Identify which cell holds the provided text, then report its [X, Y] central coordinate. 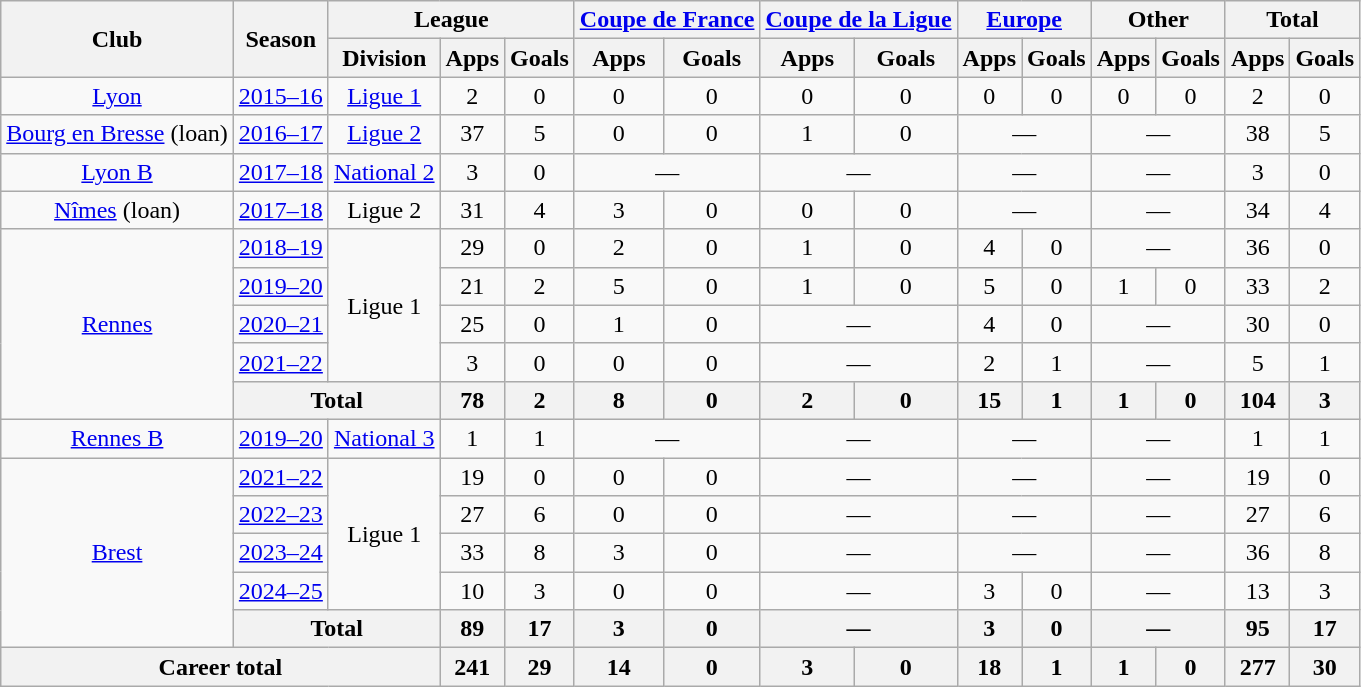
15 [989, 400]
2016–17 [280, 134]
Lyon B [118, 172]
21 [472, 286]
Brest [118, 553]
Europe [1024, 20]
Rennes [118, 324]
Coupe de France [667, 20]
2023–24 [280, 553]
Season [280, 39]
2022–23 [280, 515]
34 [1257, 210]
Rennes B [118, 438]
38 [1257, 134]
2018–19 [280, 248]
League [451, 20]
13 [1257, 591]
78 [472, 400]
Career total [220, 667]
277 [1257, 667]
Division [384, 58]
89 [472, 629]
14 [618, 667]
National 2 [384, 172]
Bourg en Bresse (loan) [118, 134]
2020–21 [280, 324]
31 [472, 210]
10 [472, 591]
104 [1257, 400]
Club [118, 39]
37 [472, 134]
241 [472, 667]
2024–25 [280, 591]
Nîmes (loan) [118, 210]
Lyon [118, 96]
95 [1257, 629]
Coupe de la Ligue [858, 20]
National 3 [384, 438]
18 [989, 667]
Other [1158, 20]
25 [472, 324]
2015–16 [280, 96]
